From the cell containing the given text, extract its center point as [x, y] coordinate. 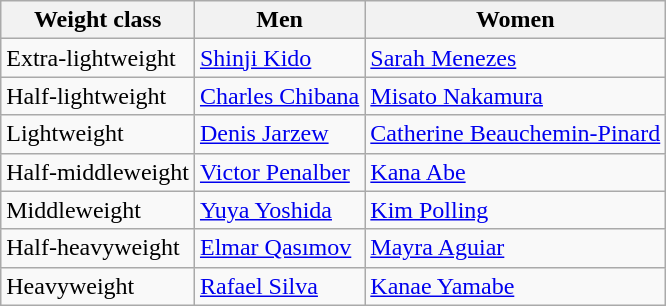
Catherine Beauchemin-Pinard [516, 134]
Heavyweight [98, 286]
Elmar Qasımov [279, 248]
Half-middleweight [98, 172]
Mayra Aguiar [516, 248]
Men [279, 20]
Denis Jarzew [279, 134]
Women [516, 20]
Kana Abe [516, 172]
Sarah Menezes [516, 58]
Half-heavyweight [98, 248]
Kim Polling [516, 210]
Middleweight [98, 210]
Half-lightweight [98, 96]
Rafael Silva [279, 286]
Charles Chibana [279, 96]
Kanae Yamabe [516, 286]
Lightweight [98, 134]
Misato Nakamura [516, 96]
Extra-lightweight [98, 58]
Victor Penalber [279, 172]
Weight class [98, 20]
Yuya Yoshida [279, 210]
Shinji Kido [279, 58]
